Capture the cell that displays the provided text and extract its (X, Y) central coordinate. 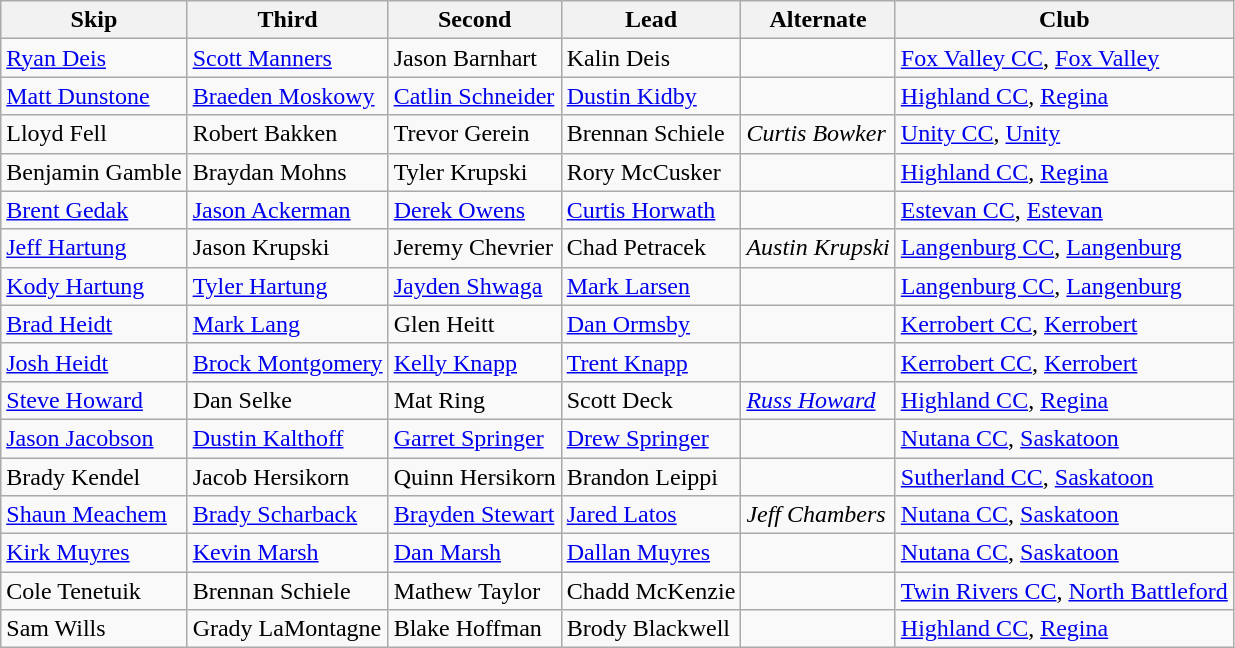
Kalin Deis (651, 58)
Tyler Krupski (474, 172)
Sutherland CC, Saskatoon (1064, 477)
Braydan Mohns (288, 172)
Jeremy Chevrier (474, 248)
Trevor Gerein (474, 134)
Lead (651, 20)
Brad Heidt (94, 324)
Brayden Stewart (474, 515)
Brady Kendel (94, 477)
Brent Gedak (94, 210)
Chadd McKenzie (651, 591)
Brady Scharback (288, 515)
Lloyd Fell (94, 134)
Brody Blackwell (651, 629)
Third (288, 20)
Kelly Knapp (474, 362)
Rory McCusker (651, 172)
Dallan Muyres (651, 553)
Curtis Bowker (818, 134)
Tyler Hartung (288, 286)
Jason Jacobson (94, 438)
Unity CC, Unity (1064, 134)
Steve Howard (94, 400)
Brock Montgomery (288, 362)
Dustin Kidby (651, 96)
Trent Knapp (651, 362)
Garret Springer (474, 438)
Jason Ackerman (288, 210)
Twin Rivers CC, North Battleford (1064, 591)
Second (474, 20)
Jeff Chambers (818, 515)
Scott Deck (651, 400)
Cole Tenetuik (94, 591)
Blake Hoffman (474, 629)
Mark Larsen (651, 286)
Ryan Deis (94, 58)
Robert Bakken (288, 134)
Alternate (818, 20)
Dan Marsh (474, 553)
Mat Ring (474, 400)
Skip (94, 20)
Jason Krupski (288, 248)
Dustin Kalthoff (288, 438)
Fox Valley CC, Fox Valley (1064, 58)
Grady LaMontagne (288, 629)
Mark Lang (288, 324)
Estevan CC, Estevan (1064, 210)
Jayden Shwaga (474, 286)
Club (1064, 20)
Quinn Hersikorn (474, 477)
Catlin Schneider (474, 96)
Sam Wills (94, 629)
Austin Krupski (818, 248)
Braeden Moskowy (288, 96)
Jacob Hersikorn (288, 477)
Scott Manners (288, 58)
Benjamin Gamble (94, 172)
Matt Dunstone (94, 96)
Russ Howard (818, 400)
Dan Selke (288, 400)
Jared Latos (651, 515)
Josh Heidt (94, 362)
Drew Springer (651, 438)
Derek Owens (474, 210)
Glen Heitt (474, 324)
Chad Petracek (651, 248)
Jason Barnhart (474, 58)
Brandon Leippi (651, 477)
Mathew Taylor (474, 591)
Kody Hartung (94, 286)
Curtis Horwath (651, 210)
Shaun Meachem (94, 515)
Jeff Hartung (94, 248)
Kevin Marsh (288, 553)
Dan Ormsby (651, 324)
Kirk Muyres (94, 553)
